Output the [x, y] coordinate of the center of the cell containing the given text.  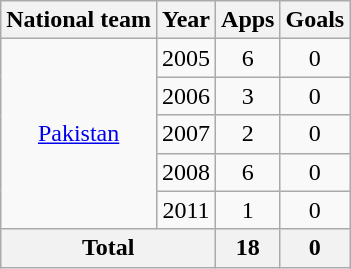
2006 [186, 96]
2005 [186, 58]
2011 [186, 210]
3 [248, 96]
2007 [186, 134]
Pakistan [79, 134]
Apps [248, 20]
Total [108, 248]
National team [79, 20]
18 [248, 248]
Year [186, 20]
2 [248, 134]
2008 [186, 172]
Goals [315, 20]
1 [248, 210]
